Output the (x, y) coordinate of the center of the cell containing the given text.  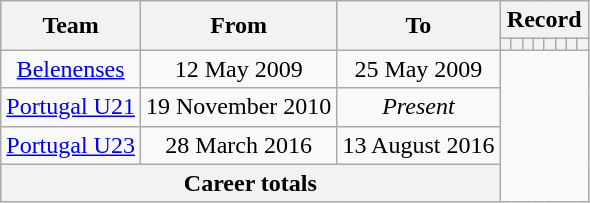
Present (418, 107)
Team (71, 26)
25 May 2009 (418, 69)
To (418, 26)
Record (544, 20)
Portugal U21 (71, 107)
13 August 2016 (418, 145)
From (238, 26)
Portugal U23 (71, 145)
12 May 2009 (238, 69)
Belenenses (71, 69)
Career totals (250, 183)
19 November 2010 (238, 107)
28 March 2016 (238, 145)
